Capture the cell that displays the provided text and extract its (x, y) central coordinate. 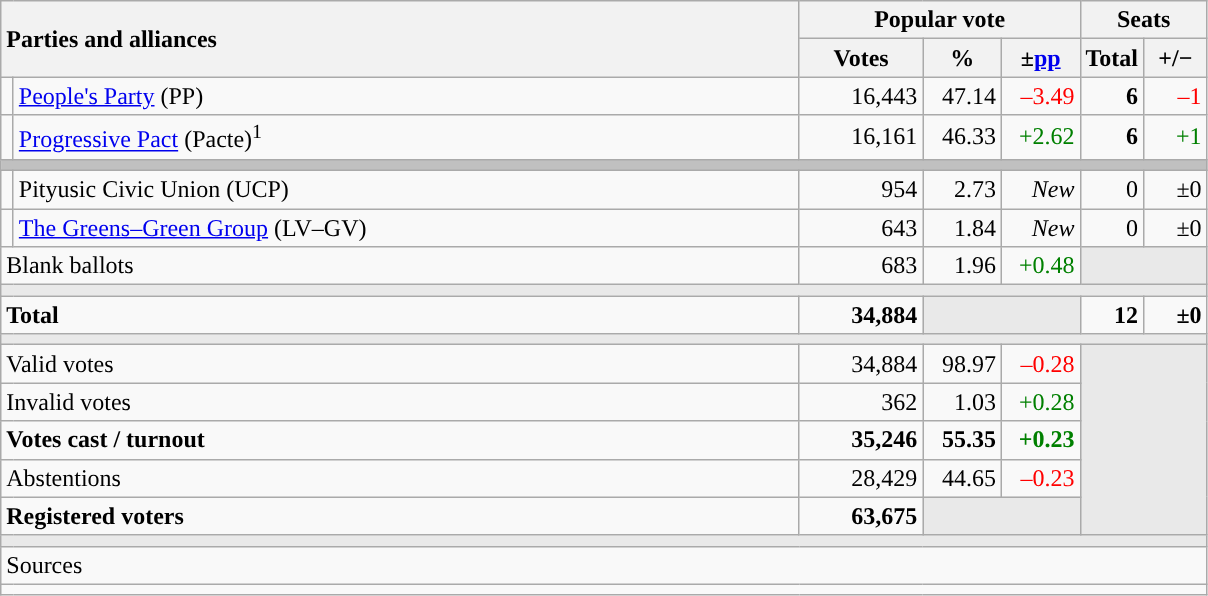
Popular vote (940, 20)
954 (861, 190)
1.96 (962, 266)
Parties and alliances (400, 39)
Votes (861, 58)
2.73 (962, 190)
–1 (1176, 96)
People's Party (PP) (406, 96)
46.33 (962, 138)
47.14 (962, 96)
63,675 (861, 516)
Pityusic Civic Union (UCP) (406, 190)
–0.28 (1040, 364)
Valid votes (400, 364)
Registered voters (400, 516)
Seats (1144, 20)
The Greens–Green Group (LV–GV) (406, 228)
+0.48 (1040, 266)
28,429 (861, 478)
+0.28 (1040, 402)
35,246 (861, 440)
643 (861, 228)
+0.23 (1040, 440)
1.84 (962, 228)
16,161 (861, 138)
+/− (1176, 58)
16,443 (861, 96)
362 (861, 402)
Abstentions (400, 478)
12 (1112, 315)
% (962, 58)
Blank ballots (400, 266)
Sources (604, 565)
+2.62 (1040, 138)
44.65 (962, 478)
1.03 (962, 402)
Votes cast / turnout (400, 440)
–3.49 (1040, 96)
+1 (1176, 138)
55.35 (962, 440)
±pp (1040, 58)
98.97 (962, 364)
Invalid votes (400, 402)
Progressive Pact (Pacte)1 (406, 138)
–0.23 (1040, 478)
683 (861, 266)
